From the cell containing the given text, extract its center point as [X, Y] coordinate. 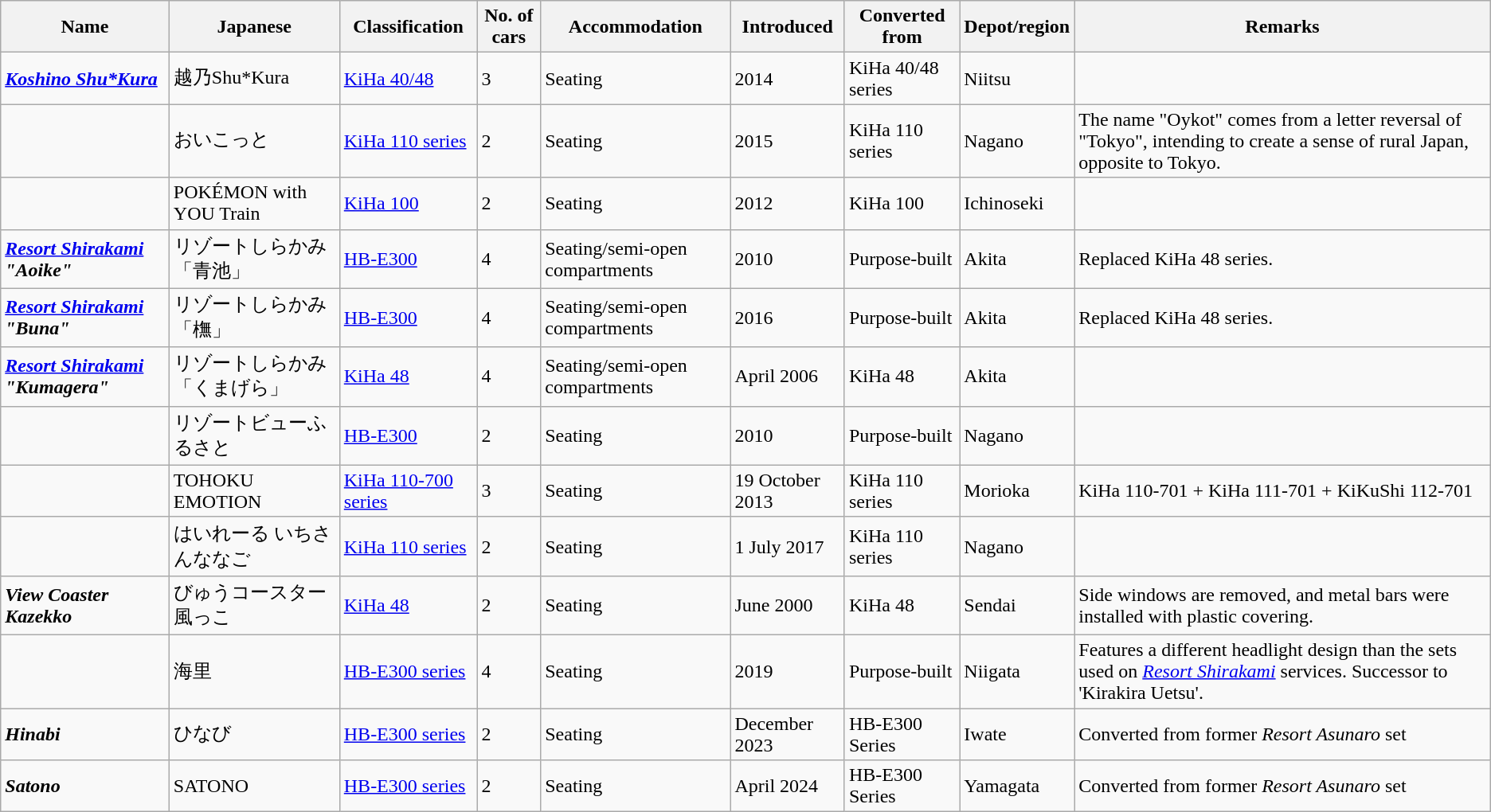
2016 [788, 318]
1 July 2017 [788, 546]
リゾートしらかみ「くまげら」 [254, 377]
19 October 2013 [788, 490]
Niitsu [1017, 78]
2014 [788, 78]
Accommodation [636, 27]
ひなび [254, 734]
View Coaster Kazekko [85, 605]
June 2000 [788, 605]
SATONO [254, 787]
2012 [788, 204]
Converted from [902, 27]
Morioka [1017, 490]
Iwate [1017, 734]
KiHa 40/48 [408, 78]
2019 [788, 671]
TOHOKU EMOTION [254, 490]
No. of cars [509, 27]
2015 [788, 141]
Sendai [1017, 605]
Resort Shirakami "Kumagera" [85, 377]
Side windows are removed, and metal bars were installed with plastic covering. [1282, 605]
KiHa 110-700 series [408, 490]
リゾートビューふるさと [254, 435]
Satono [85, 787]
Koshino Shu*Kura [85, 78]
リゾートしらかみ「橅」 [254, 318]
Remarks [1282, 27]
Features a different headlight design than the sets used on Resort Shirakami services. Successor to 'Kirakira Uetsu'. [1282, 671]
Name [85, 27]
おいこっと [254, 141]
海里 [254, 671]
びゅうコースター風っこ [254, 605]
Hinabi [85, 734]
KiHa 110-701 + KiHa 111-701 + KiKuShi 112-701 [1282, 490]
Introduced [788, 27]
Resort Shirakami "Buna" [85, 318]
Depot/region [1017, 27]
POKÉMON with YOU Train [254, 204]
December 2023 [788, 734]
Ichinoseki [1017, 204]
Resort Shirakami "Aoike" [85, 259]
Niigata [1017, 671]
リゾートしらかみ「青池」 [254, 259]
越乃Shu*Kura [254, 78]
KiHa 40/48 series [902, 78]
April 2006 [788, 377]
はいれーる いちさんななご [254, 546]
The name "Oykot" comes from a letter reversal of "Tokyo", intending to create a sense of rural Japan, opposite to Tokyo. [1282, 141]
Classification [408, 27]
Japanese [254, 27]
Yamagata [1017, 787]
April 2024 [788, 787]
